Return the (X, Y) coordinate for the center point of the cell that contains the specified text.  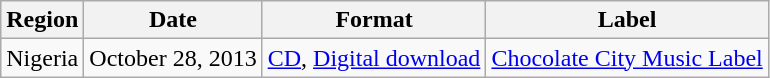
Date (173, 20)
Region (42, 20)
Format (374, 20)
Nigeria (42, 58)
Chocolate City Music Label (627, 58)
Label (627, 20)
October 28, 2013 (173, 58)
CD, Digital download (374, 58)
